Provide the (x, y) coordinate of the cell's center where the given text is located.  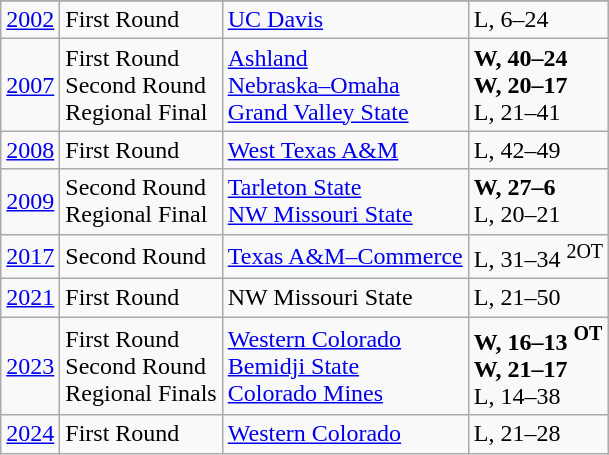
2009 (30, 202)
2023 (30, 366)
2024 (30, 434)
NW Missouri State (345, 298)
Second RoundRegional Final (141, 202)
AshlandNebraska–OmahaGrand Valley State (345, 85)
Texas A&M–Commerce (345, 256)
W, 27–6L, 20–21 (538, 202)
2021 (30, 298)
Second Round (141, 256)
W, 40–24W, 20–17L, 21–41 (538, 85)
L, 42–49 (538, 150)
W, 16–13 OTW, 21–17L, 14–38 (538, 366)
2017 (30, 256)
West Texas A&M (345, 150)
UC Davis (345, 20)
L, 21–50 (538, 298)
L, 31–34 2OT (538, 256)
L, 6–24 (538, 20)
Western Colorado (345, 434)
L, 21–28 (538, 434)
2008 (30, 150)
Tarleton StateNW Missouri State (345, 202)
First RoundSecond RoundRegional Finals (141, 366)
2007 (30, 85)
First RoundSecond RoundRegional Final (141, 85)
2002 (30, 20)
Western ColoradoBemidji StateColorado Mines (345, 366)
